From the cell containing the given text, extract its center point as (X, Y) coordinate. 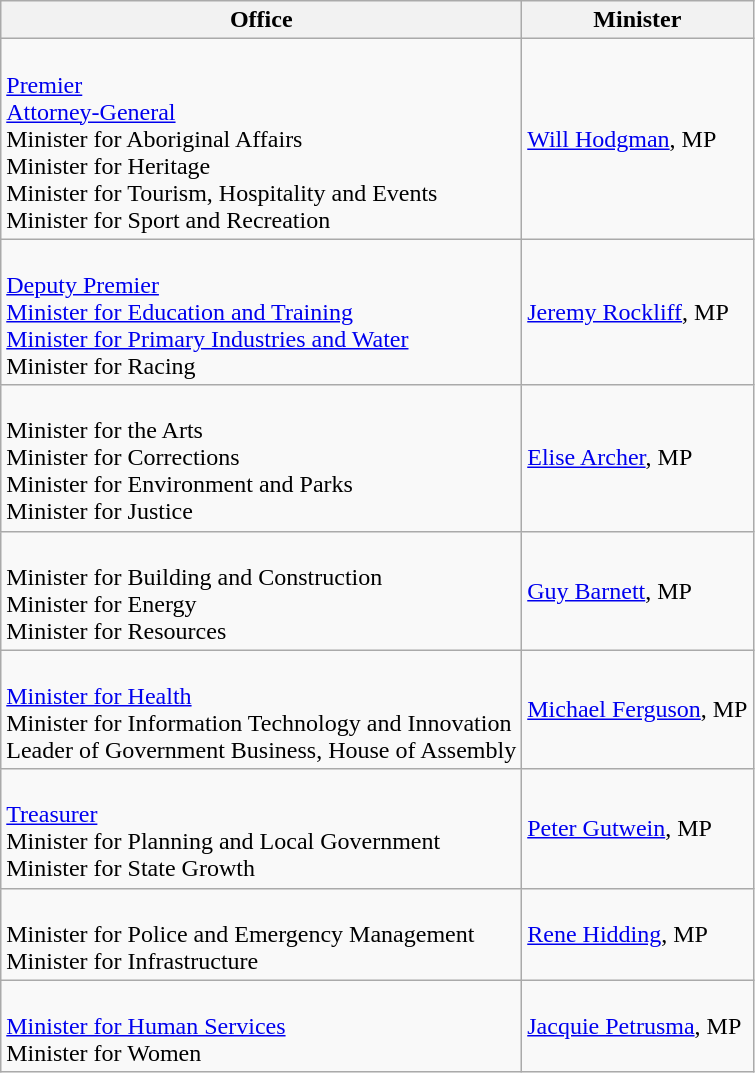
Jeremy Rockliff, MP (638, 312)
Treasurer Minister for Planning and Local Government Minister for State Growth (262, 828)
Deputy Premier Minister for Education and Training Minister for Primary Industries and Water Minister for Racing (262, 312)
Jacquie Petrusma, MP (638, 1026)
Michael Ferguson, MP (638, 710)
Minister for the Arts Minister for Corrections Minister for Environment and Parks Minister for Justice (262, 458)
Minister for Police and Emergency Management Minister for Infrastructure (262, 934)
Will Hodgman, MP (638, 139)
Minister for Health Minister for Information Technology and Innovation Leader of Government Business, House of Assembly (262, 710)
Office (262, 20)
Guy Barnett, MP (638, 590)
Minister for Building and Construction Minister for Energy Minister for Resources (262, 590)
Peter Gutwein, MP (638, 828)
Elise Archer, MP (638, 458)
Rene Hidding, MP (638, 934)
Minister (638, 20)
Minister for Human Services Minister for Women (262, 1026)
